Output the [x, y] coordinate of the center of the cell containing the given text.  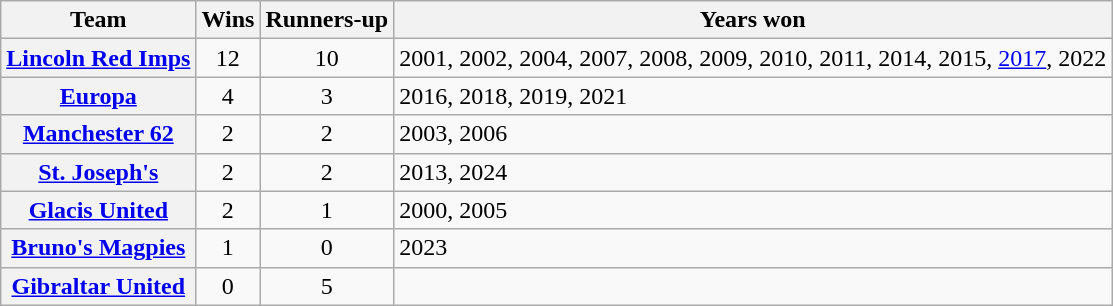
Manchester 62 [98, 134]
5 [327, 286]
12 [228, 58]
2001, 2002, 2004, 2007, 2008, 2009, 2010, 2011, 2014, 2015, 2017, 2022 [753, 58]
2023 [753, 248]
4 [228, 96]
2013, 2024 [753, 172]
2016, 2018, 2019, 2021 [753, 96]
10 [327, 58]
Wins [228, 20]
St. Joseph's [98, 172]
Runners-up [327, 20]
2003, 2006 [753, 134]
Europa [98, 96]
Lincoln Red Imps [98, 58]
Team [98, 20]
Glacis United [98, 210]
Bruno's Magpies [98, 248]
3 [327, 96]
Years won [753, 20]
2000, 2005 [753, 210]
Gibraltar United [98, 286]
